Find where the given text appears and provide that cell's center as (X, Y) coordinate. 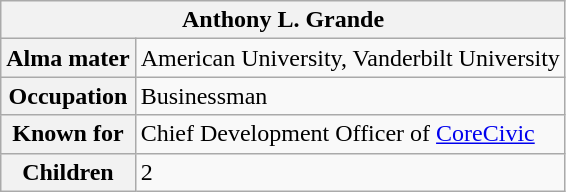
Businessman (350, 96)
2 (350, 172)
Known for (68, 134)
Chief Development Officer of CoreCivic (350, 134)
American University, Vanderbilt University (350, 58)
Occupation (68, 96)
Children (68, 172)
Anthony L. Grande (284, 20)
Alma mater (68, 58)
